Find where the given text appears and provide that cell's center as [x, y] coordinate. 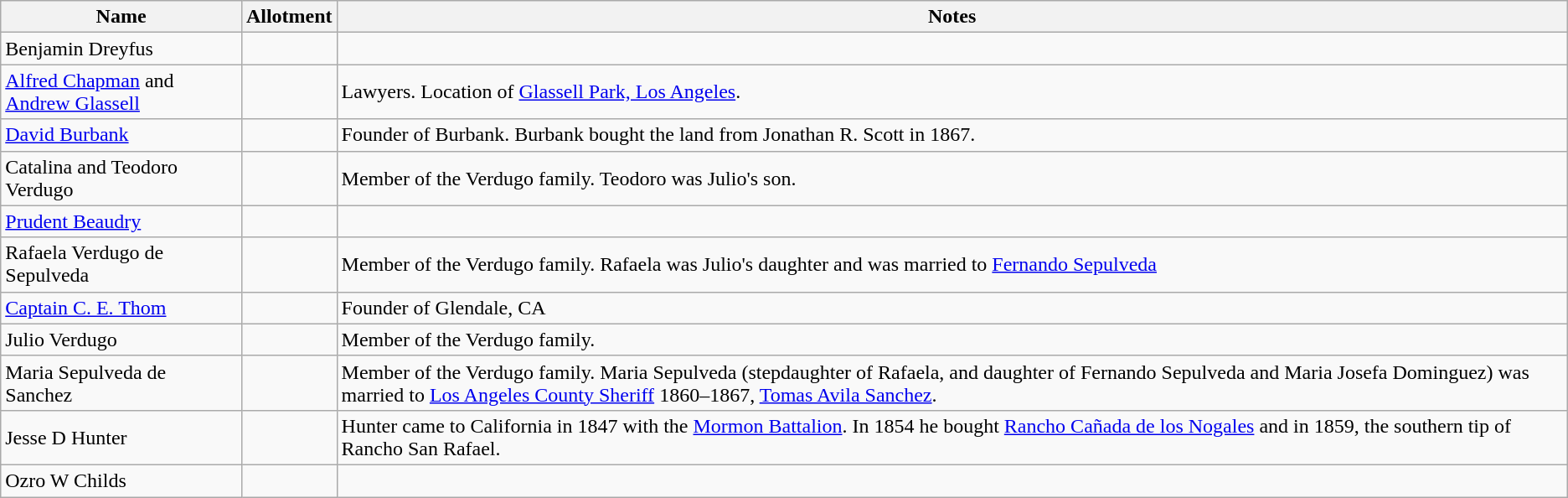
Allotment [289, 17]
Maria Sepulveda de Sanchez [121, 382]
Catalina and Teodoro Verdugo [121, 178]
Notes [952, 17]
Member of the Verdugo family. Teodoro was Julio's son. [952, 178]
Jesse D Hunter [121, 438]
Founder of Glendale, CA [952, 308]
Ozro W Childs [121, 480]
Julio Verdugo [121, 340]
Member of the Verdugo family. Rafaela was Julio's daughter and was married to Fernando Sepulveda [952, 265]
Member of the Verdugo family. [952, 340]
Lawyers. Location of Glassell Park, Los Angeles. [952, 92]
Alfred Chapman and Andrew Glassell [121, 92]
Name [121, 17]
Founder of Burbank. Burbank bought the land from Jonathan R. Scott in 1867. [952, 135]
Prudent Beaudry [121, 221]
David Burbank [121, 135]
Captain C. E. Thom [121, 308]
Rafaela Verdugo de Sepulveda [121, 265]
Benjamin Dreyfus [121, 49]
